Extract the (X, Y) coordinate from the center of the cell holding the provided text.  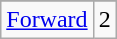
Forward (47, 20)
2 (104, 20)
